From the cell containing the given text, extract its center point as [X, Y] coordinate. 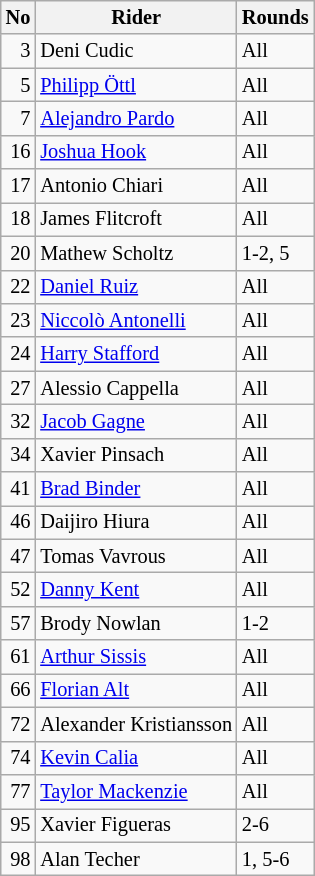
61 [18, 657]
Xavier Pinsach [136, 455]
22 [18, 287]
Xavier Figueras [136, 825]
46 [18, 522]
Danny Kent [136, 589]
Taylor Mackenzie [136, 791]
24 [18, 354]
16 [18, 152]
Brody Nowlan [136, 623]
Jacob Gagne [136, 421]
74 [18, 758]
3 [18, 51]
Alexander Kristiansson [136, 724]
47 [18, 556]
52 [18, 589]
Brad Binder [136, 489]
Harry Stafford [136, 354]
5 [18, 85]
1, 5-6 [276, 859]
Rounds [276, 17]
77 [18, 791]
34 [18, 455]
95 [18, 825]
Joshua Hook [136, 152]
1-2 [276, 623]
Philipp Öttl [136, 85]
7 [18, 118]
Arthur Sissis [136, 657]
18 [18, 219]
98 [18, 859]
Daijiro Hiura [136, 522]
Deni Cudic [136, 51]
Mathew Scholtz [136, 253]
32 [18, 421]
Florian Alt [136, 690]
57 [18, 623]
James Flitcroft [136, 219]
72 [18, 724]
27 [18, 388]
Tomas Vavrous [136, 556]
1-2, 5 [276, 253]
Daniel Ruiz [136, 287]
23 [18, 320]
Alejandro Pardo [136, 118]
17 [18, 186]
Antonio Chiari [136, 186]
20 [18, 253]
Alan Techer [136, 859]
41 [18, 489]
Rider [136, 17]
No [18, 17]
Kevin Calia [136, 758]
Alessio Cappella [136, 388]
66 [18, 690]
2-6 [276, 825]
Niccolò Antonelli [136, 320]
